Provide the [X, Y] coordinate of the cell's center where the given text is located.  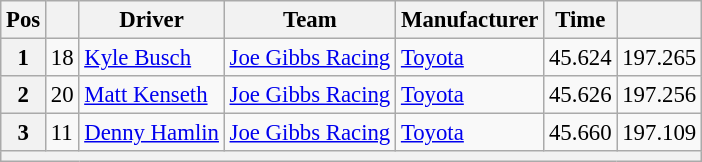
Pos [24, 20]
Matt Kenseth [152, 95]
Team [310, 20]
Manufacturer [470, 20]
18 [62, 58]
3 [24, 133]
45.624 [580, 58]
Denny Hamlin [152, 133]
Driver [152, 20]
Time [580, 20]
197.109 [660, 133]
2 [24, 95]
1 [24, 58]
197.256 [660, 95]
45.660 [580, 133]
45.626 [580, 95]
197.265 [660, 58]
11 [62, 133]
20 [62, 95]
Kyle Busch [152, 58]
